Find where the given text appears and provide that cell's center as [x, y] coordinate. 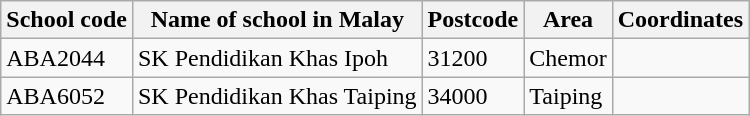
SK Pendidikan Khas Taiping [277, 96]
Taiping [568, 96]
34000 [473, 96]
School code [67, 20]
Chemor [568, 58]
SK Pendidikan Khas Ipoh [277, 58]
31200 [473, 58]
Postcode [473, 20]
ABA6052 [67, 96]
Name of school in Malay [277, 20]
Coordinates [680, 20]
Area [568, 20]
ABA2044 [67, 58]
